Locate the cell with the specified text and output its (x, y) center coordinate. 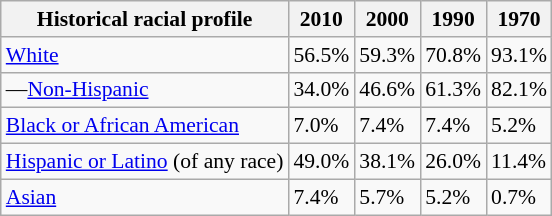
Hispanic or Latino (of any race) (145, 162)
Asian (145, 197)
56.5% (321, 55)
1970 (519, 19)
0.7% (519, 197)
70.8% (453, 55)
1990 (453, 19)
Historical racial profile (145, 19)
11.4% (519, 162)
61.3% (453, 90)
7.0% (321, 126)
26.0% (453, 162)
2000 (387, 19)
93.1% (519, 55)
2010 (321, 19)
34.0% (321, 90)
82.1% (519, 90)
46.6% (387, 90)
—Non-Hispanic (145, 90)
5.7% (387, 197)
59.3% (387, 55)
Black or African American (145, 126)
White (145, 55)
38.1% (387, 162)
49.0% (321, 162)
